Return the (x, y) coordinate for the center point of the cell that contains the specified text.  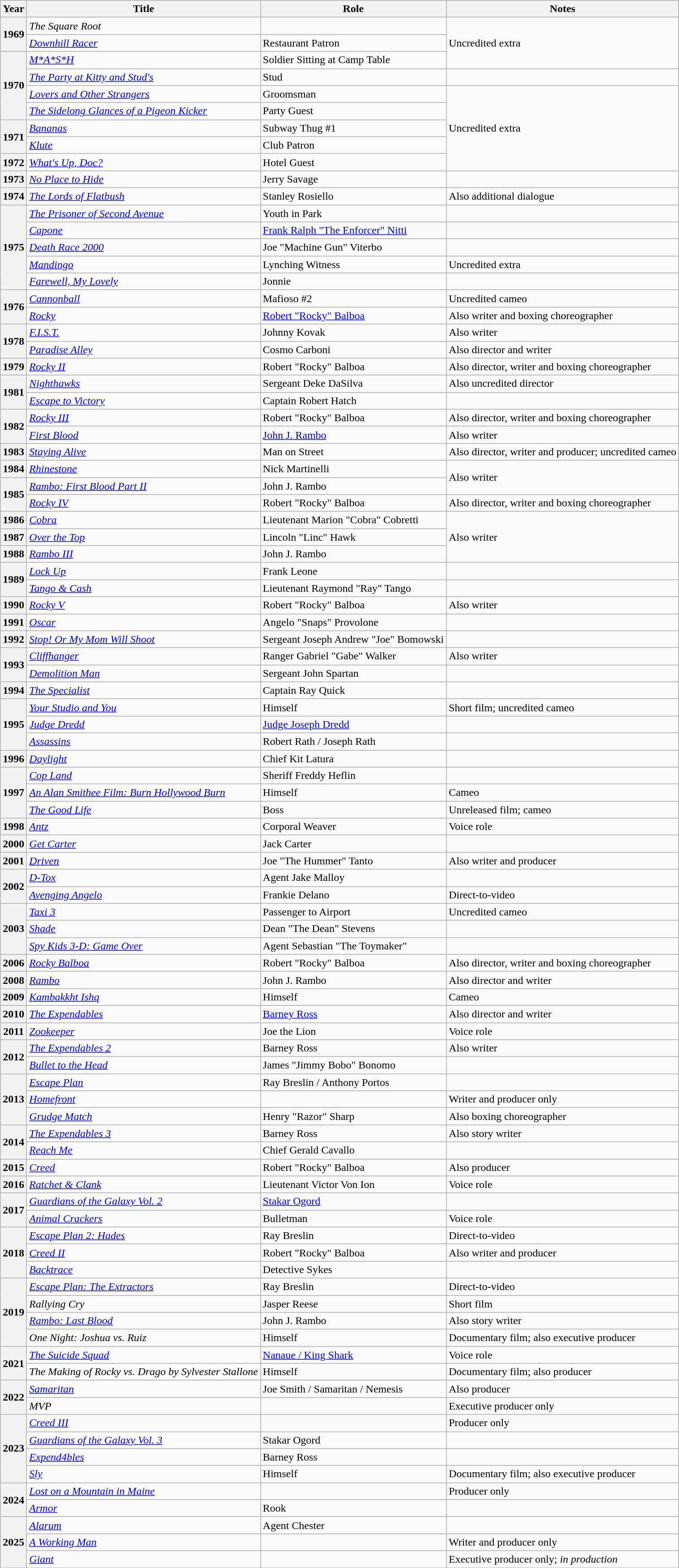
The Suicide Squad (144, 1355)
Escape to Victory (144, 401)
Reach Me (144, 1150)
Detective Sykes (353, 1269)
Lynching Witness (353, 265)
1974 (13, 196)
Subway Thug #1 (353, 128)
1993 (13, 665)
1995 (13, 724)
D-Tox (144, 878)
Agent Sebastian "The Toymaker" (353, 946)
Spy Kids 3-D: Game Over (144, 946)
Hotel Guest (353, 162)
1996 (13, 759)
2024 (13, 1500)
Escape Plan (144, 1082)
Rocky IV (144, 503)
Kambakkht Ishq (144, 997)
Lovers and Other Strangers (144, 94)
Oscar (144, 622)
Rocky V (144, 605)
1991 (13, 622)
Staying Alive (144, 452)
Also additional dialogue (563, 196)
Club Patron (353, 145)
1976 (13, 307)
Stanley Rosiello (353, 196)
Zookeeper (144, 1031)
1970 (13, 85)
1973 (13, 179)
Joe "The Hummer" Tanto (353, 861)
Notes (563, 9)
Homefront (144, 1099)
Rhinestone (144, 469)
Jack Carter (353, 844)
Short film; uncredited cameo (563, 707)
Guardians of the Galaxy Vol. 2 (144, 1201)
1992 (13, 639)
Stud (353, 77)
The Party at Kitty and Stud's (144, 77)
An Alan Smithee Film: Burn Hollywood Burn (144, 793)
2019 (13, 1312)
1975 (13, 248)
Giant (144, 1559)
The Expendables (144, 1014)
Chief Kit Latura (353, 759)
2010 (13, 1014)
Cobra (144, 520)
Executive producer only (563, 1406)
Antz (144, 827)
2022 (13, 1397)
Chief Gerald Cavallo (353, 1150)
Party Guest (353, 111)
1994 (13, 690)
Ratchet & Clank (144, 1184)
Klute (144, 145)
1971 (13, 137)
Boss (353, 810)
2002 (13, 886)
1989 (13, 580)
F.I.S.T. (144, 333)
Death Race 2000 (144, 248)
Also writer and boxing choreographer (563, 316)
Downhill Racer (144, 43)
Cosmo Carboni (353, 350)
Demolition Man (144, 673)
Farewell, My Lovely (144, 282)
Rook (353, 1508)
2000 (13, 844)
Sergeant Joseph Andrew "Joe" Bomowski (353, 639)
Creed II (144, 1252)
Angelo "Snaps" Provolone (353, 622)
Rallying Cry (144, 1304)
1982 (13, 426)
Jerry Savage (353, 179)
2015 (13, 1167)
The Good Life (144, 810)
2013 (13, 1099)
Unreleased film; cameo (563, 810)
2017 (13, 1210)
Sergeant John Spartan (353, 673)
Also uncredited director (563, 384)
No Place to Hide (144, 179)
2025 (13, 1542)
1969 (13, 34)
What's Up, Doc? (144, 162)
The Lords of Flatbush (144, 196)
Daylight (144, 759)
1990 (13, 605)
Frank Ralph "The Enforcer" Nitti (353, 231)
Man on Street (353, 452)
Over the Top (144, 537)
MVP (144, 1406)
Also boxing choreographer (563, 1116)
Year (13, 9)
The Expendables 3 (144, 1133)
One Night: Joshua vs. Ruiz (144, 1338)
Documentary film; also producer (563, 1372)
Passenger to Airport (353, 912)
Nanaue / King Shark (353, 1355)
1997 (13, 793)
2018 (13, 1252)
Judge Dredd (144, 724)
Sheriff Freddy Heflin (353, 776)
Guardians of the Galaxy Vol. 3 (144, 1440)
Rocky III (144, 418)
Lock Up (144, 571)
Groomsman (353, 94)
Mandingo (144, 265)
Rambo: First Blood Part II (144, 486)
Rambo (144, 980)
Jonnie (353, 282)
Lost on a Mountain in Maine (144, 1491)
Capone (144, 231)
Cop Land (144, 776)
The Sidelong Glances of a Pigeon Kicker (144, 111)
Rocky (144, 316)
Alarum (144, 1525)
The Square Root (144, 26)
Get Carter (144, 844)
Cannonball (144, 299)
Nick Martinelli (353, 469)
Title (144, 9)
2021 (13, 1363)
A Working Man (144, 1542)
Rocky Balboa (144, 963)
Mafioso #2 (353, 299)
Bananas (144, 128)
Role (353, 9)
Dean "The Dean" Stevens (353, 929)
Henry "Razor" Sharp (353, 1116)
Ray Breslin / Anthony Portos (353, 1082)
Lieutenant Victor Von Ion (353, 1184)
Joe Smith / Samaritan / Nemesis (353, 1389)
Judge Joseph Dredd (353, 724)
2006 (13, 963)
First Blood (144, 435)
Armor (144, 1508)
Soldier Sitting at Camp Table (353, 60)
Cliffhanger (144, 656)
The Prisoner of Second Avenue (144, 214)
2011 (13, 1031)
Creed III (144, 1423)
M*A*S*H (144, 60)
The Expendables 2 (144, 1048)
Shade (144, 929)
Youth in Park (353, 214)
Rambo: Last Blood (144, 1321)
2014 (13, 1142)
2012 (13, 1057)
Captain Robert Hatch (353, 401)
Bulletman (353, 1218)
Also director, writer and producer; uncredited cameo (563, 452)
1986 (13, 520)
Restaurant Patron (353, 43)
1972 (13, 162)
Agent Jake Malloy (353, 878)
Taxi 3 (144, 912)
Rocky II (144, 367)
Corporal Weaver (353, 827)
Sergeant Deke DaSilva (353, 384)
2001 (13, 861)
Assassins (144, 741)
Executive producer only; in production (563, 1559)
Johnny Kovak (353, 333)
1981 (13, 392)
1988 (13, 554)
Creed (144, 1167)
Escape Plan: The Extractors (144, 1286)
1983 (13, 452)
2008 (13, 980)
Driven (144, 861)
The Specialist (144, 690)
Paradise Alley (144, 350)
1998 (13, 827)
Grudge Match (144, 1116)
Rambo III (144, 554)
Joe "Machine Gun" Viterbo (353, 248)
Expend4bles (144, 1457)
Lieutenant Marion "Cobra" Cobretti (353, 520)
Tango & Cash (144, 588)
1987 (13, 537)
2009 (13, 997)
Jasper Reese (353, 1304)
Stop! Or My Mom Will Shoot (144, 639)
Animal Crackers (144, 1218)
1984 (13, 469)
Your Studio and You (144, 707)
1978 (13, 341)
2023 (13, 1448)
The Making of Rocky vs. Drago by Sylvester Stallone (144, 1372)
2003 (13, 929)
Robert Rath / Joseph Rath (353, 741)
Samaritan (144, 1389)
Nighthawks (144, 384)
Lincoln "Linc" Hawk (353, 537)
Frankie Delano (353, 895)
1979 (13, 367)
Escape Plan 2: Hades (144, 1235)
Backtrace (144, 1269)
2016 (13, 1184)
Frank Leone (353, 571)
Avenging Angelo (144, 895)
Lieutenant Raymond "Ray" Tango (353, 588)
Captain Ray Quick (353, 690)
Short film (563, 1304)
Agent Chester (353, 1525)
1985 (13, 494)
Ranger Gabriel "Gabe" Walker (353, 656)
Sly (144, 1474)
James "Jimmy Bobo" Bonomo (353, 1065)
Joe the Lion (353, 1031)
Bullet to the Head (144, 1065)
